For the text-containing cell, return its midpoint in [x, y] coordinate format. 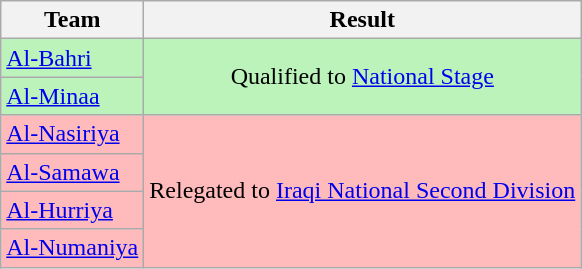
Relegated to Iraqi National Second Division [362, 191]
Al-Numaniya [72, 248]
Team [72, 20]
Al-Hurriya [72, 210]
Al-Nasiriya [72, 134]
Al-Samawa [72, 172]
Qualified to National Stage [362, 77]
Result [362, 20]
Al-Minaa [72, 96]
Al-Bahri [72, 58]
